Pinpoint the cell where the given text exists, returning its (X, Y) midpoint coordinate. 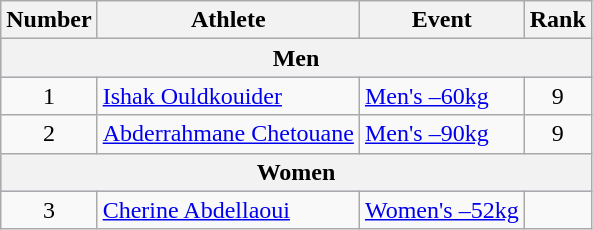
2 (49, 134)
Ishak Ouldkouider (228, 96)
3 (49, 210)
1 (49, 96)
Women (296, 172)
Abderrahmane Chetouane (228, 134)
Women's –52kg (442, 210)
Number (49, 20)
Men (296, 58)
Athlete (228, 20)
Men's –60kg (442, 96)
Men's –90kg (442, 134)
Cherine Abdellaoui (228, 210)
Rank (558, 20)
Event (442, 20)
